Find where the given text appears and provide that cell's center as [X, Y] coordinate. 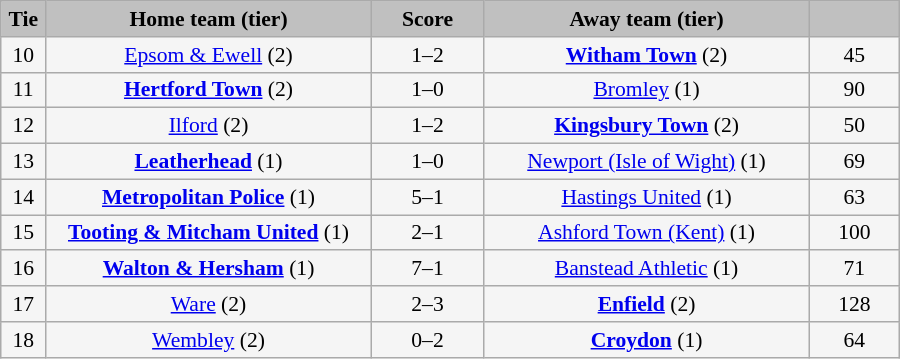
Tie [24, 19]
15 [24, 233]
18 [24, 340]
Newport (Isle of Wight) (1) [647, 162]
12 [24, 126]
2–3 [427, 304]
71 [854, 269]
14 [24, 197]
Home team (tier) [209, 19]
Enfield (2) [647, 304]
Banstead Athletic (1) [647, 269]
45 [854, 55]
Tooting & Mitcham United (1) [209, 233]
Wembley (2) [209, 340]
Ware (2) [209, 304]
Bromley (1) [647, 90]
5–1 [427, 197]
2–1 [427, 233]
Epsom & Ewell (2) [209, 55]
Hertford Town (2) [209, 90]
Walton & Hersham (1) [209, 269]
Away team (tier) [647, 19]
90 [854, 90]
69 [854, 162]
50 [854, 126]
Score [427, 19]
Kingsbury Town (2) [647, 126]
17 [24, 304]
11 [24, 90]
10 [24, 55]
63 [854, 197]
Leatherhead (1) [209, 162]
7–1 [427, 269]
16 [24, 269]
0–2 [427, 340]
128 [854, 304]
Ilford (2) [209, 126]
13 [24, 162]
100 [854, 233]
Croydon (1) [647, 340]
Ashford Town (Kent) (1) [647, 233]
64 [854, 340]
Hastings United (1) [647, 197]
Metropolitan Police (1) [209, 197]
Witham Town (2) [647, 55]
